For the text-containing cell, return its midpoint in [X, Y] coordinate format. 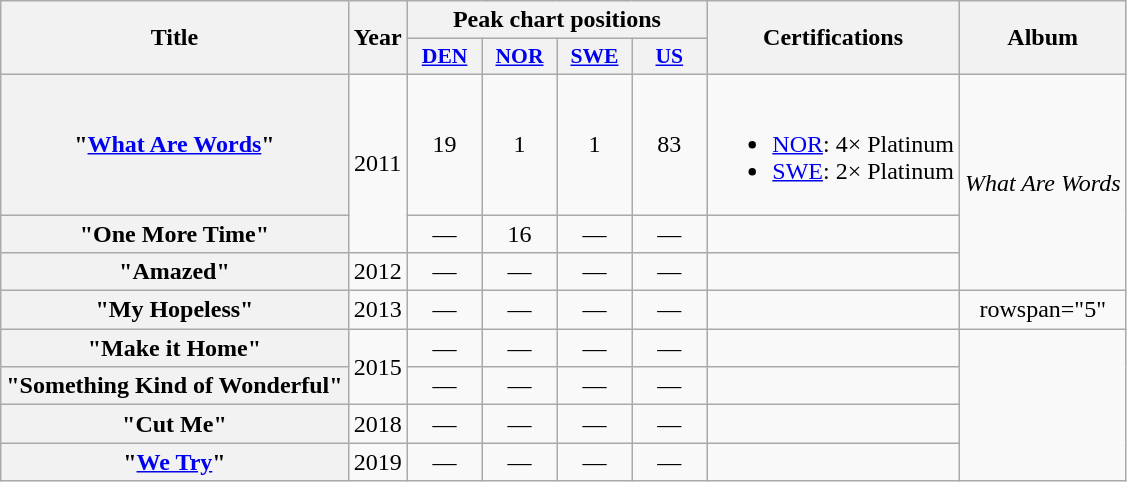
Certifications [834, 38]
"Something Kind of Wonderful" [174, 386]
Peak chart positions [557, 20]
"Make it Home" [174, 348]
2015 [378, 367]
16 [520, 233]
Album [1042, 38]
2013 [378, 310]
SWE [594, 57]
"What Are Words" [174, 144]
2019 [378, 462]
"My Hopeless" [174, 310]
NOR: 4× PlatinumSWE: 2× Platinum [834, 144]
DEN [444, 57]
Year [378, 38]
"Cut Me" [174, 424]
2011 [378, 163]
19 [444, 144]
2012 [378, 272]
2018 [378, 424]
rowspan="5" [1042, 310]
NOR [520, 57]
US [670, 57]
"We Try" [174, 462]
83 [670, 144]
Title [174, 38]
What Are Words [1042, 182]
"Amazed" [174, 272]
"One More Time" [174, 233]
